Search for the cell housing the specified text and yield its (x, y) center coordinate. 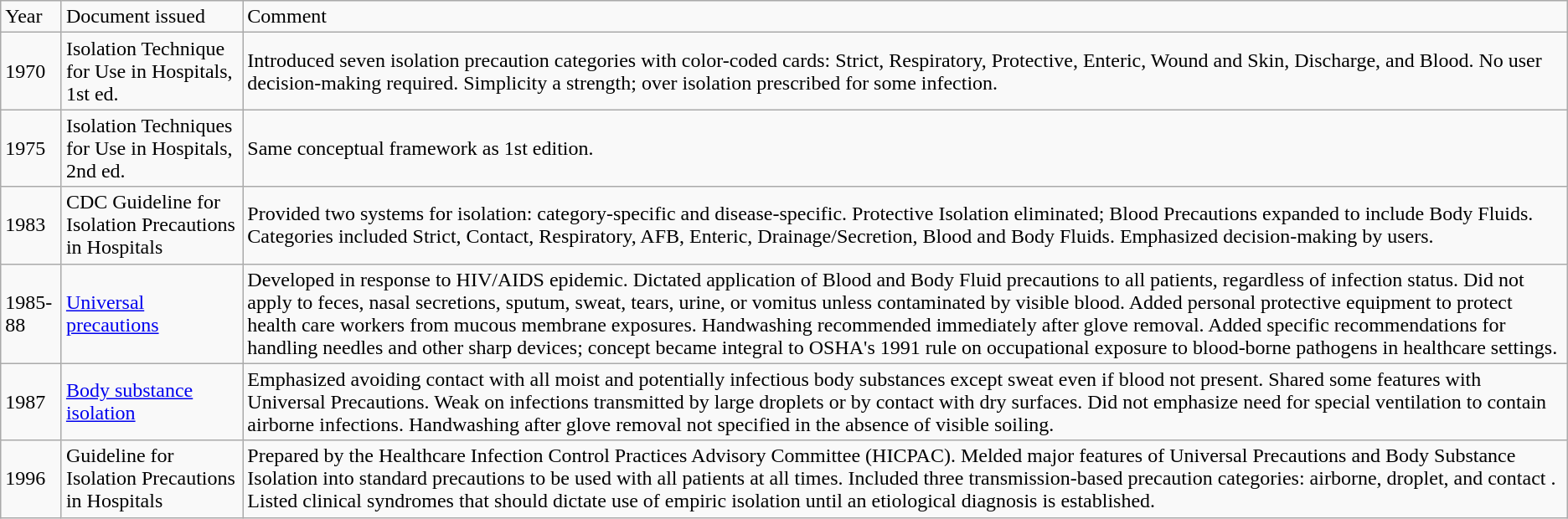
Body substance isolation (152, 402)
1975 (32, 148)
1983 (32, 225)
Year (32, 17)
Universal precautions (152, 313)
Isolation Techniques for Use in Hospitals, 2nd ed. (152, 148)
Guideline for Isolation Precautions in Hospitals (152, 479)
CDC Guideline for Isolation Precautions in Hospitals (152, 225)
Same conceptual framework as 1st edition. (905, 148)
Comment (905, 17)
1985-88 (32, 313)
1996 (32, 479)
1970 (32, 71)
1987 (32, 402)
Document issued (152, 17)
Isolation Technique for Use in Hospitals, 1st ed. (152, 71)
